Locate the cell with the specified text and output its [x, y] center coordinate. 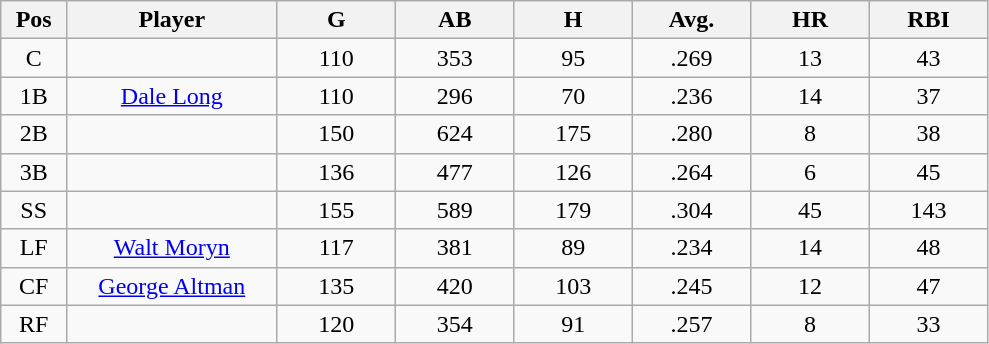
381 [455, 248]
AB [455, 20]
1B [34, 96]
120 [336, 324]
3B [34, 172]
SS [34, 210]
70 [573, 96]
136 [336, 172]
48 [928, 248]
RBI [928, 20]
.236 [691, 96]
179 [573, 210]
Avg. [691, 20]
103 [573, 286]
47 [928, 286]
2B [34, 134]
135 [336, 286]
.269 [691, 58]
.280 [691, 134]
CF [34, 286]
296 [455, 96]
143 [928, 210]
175 [573, 134]
354 [455, 324]
Player [172, 20]
Dale Long [172, 96]
126 [573, 172]
117 [336, 248]
Pos [34, 20]
38 [928, 134]
89 [573, 248]
H [573, 20]
George Altman [172, 286]
.304 [691, 210]
150 [336, 134]
.264 [691, 172]
477 [455, 172]
HR [810, 20]
12 [810, 286]
589 [455, 210]
G [336, 20]
RF [34, 324]
LF [34, 248]
C [34, 58]
43 [928, 58]
13 [810, 58]
155 [336, 210]
91 [573, 324]
.234 [691, 248]
33 [928, 324]
95 [573, 58]
.245 [691, 286]
37 [928, 96]
Walt Moryn [172, 248]
624 [455, 134]
353 [455, 58]
.257 [691, 324]
420 [455, 286]
6 [810, 172]
